Capture the cell that displays the provided text and extract its [X, Y] central coordinate. 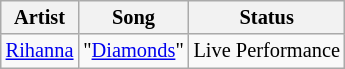
Song [133, 17]
Live Performance [267, 51]
Status [267, 17]
Rihanna [40, 51]
Artist [40, 17]
"Diamonds" [133, 51]
